Detect which cell encompasses the target text, then output its (X, Y) center coordinate. 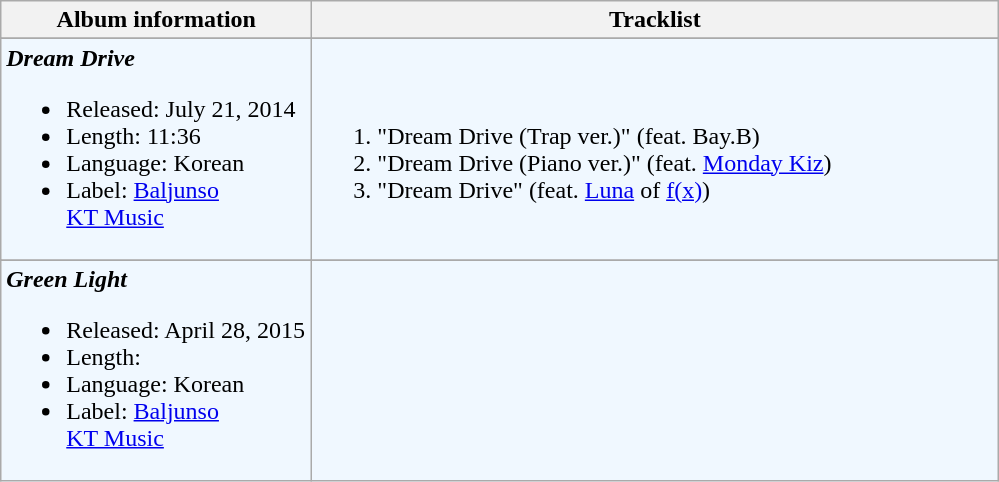
Dream DriveReleased: July 21, 2014Length: 11:36Language: KoreanLabel: BaljunsoKT Music (156, 150)
Tracklist (655, 20)
Green LightReleased: April 28, 2015Length:Language: KoreanLabel: BaljunsoKT Music (156, 370)
"Dream Drive (Trap ver.)" (feat. Bay.B)"Dream Drive (Piano ver.)" (feat. Monday Kiz)"Dream Drive" (feat. Luna of f(x)) (655, 150)
Album information (156, 20)
